Output the (X, Y) coordinate of the center of the cell containing the given text.  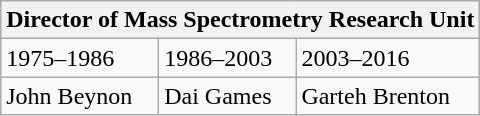
Director of Mass Spectrometry Research Unit (240, 20)
2003–2016 (388, 58)
John Beynon (80, 96)
Dai Games (228, 96)
1975–1986 (80, 58)
1986–2003 (228, 58)
Garteh Brenton (388, 96)
